Pinpoint the cell where the given text exists, returning its (x, y) midpoint coordinate. 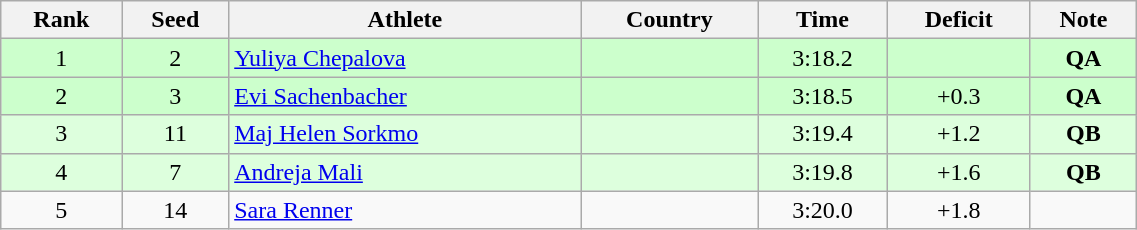
+1.2 (958, 134)
5 (62, 210)
Deficit (958, 20)
+1.8 (958, 210)
Maj Helen Sorkmo (405, 134)
Sara Renner (405, 210)
3:19.8 (823, 172)
Country (670, 20)
1 (62, 58)
Yuliya Chepalova (405, 58)
Seed (176, 20)
7 (176, 172)
Note (1084, 20)
Evi Sachenbacher (405, 96)
3:18.5 (823, 96)
14 (176, 210)
Andreja Mali (405, 172)
4 (62, 172)
Time (823, 20)
+1.6 (958, 172)
3:18.2 (823, 58)
11 (176, 134)
3:19.4 (823, 134)
Rank (62, 20)
+0.3 (958, 96)
3:20.0 (823, 210)
Athlete (405, 20)
